From the cell containing the given text, extract its center point as (X, Y) coordinate. 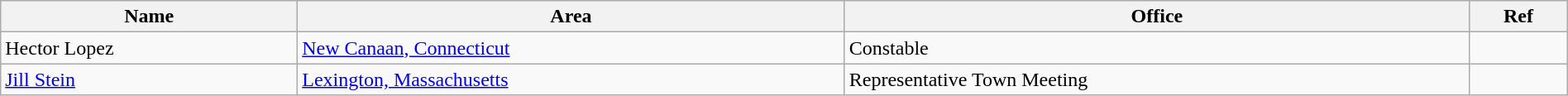
Hector Lopez (149, 48)
Jill Stein (149, 79)
New Canaan, Connecticut (571, 48)
Name (149, 17)
Lexington, Massachusetts (571, 79)
Constable (1156, 48)
Ref (1518, 17)
Office (1156, 17)
Representative Town Meeting (1156, 79)
Area (571, 17)
